Detect which cell encompasses the target text, then output its [x, y] center coordinate. 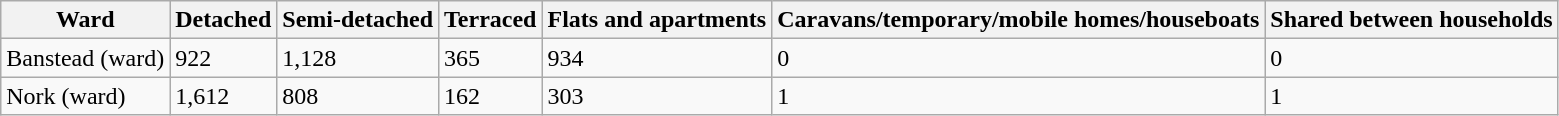
1,128 [358, 58]
Ward [86, 20]
Semi-detached [358, 20]
365 [490, 58]
Caravans/temporary/mobile homes/houseboats [1018, 20]
Nork (ward) [86, 96]
162 [490, 96]
Flats and apartments [657, 20]
303 [657, 96]
1,612 [224, 96]
Banstead (ward) [86, 58]
808 [358, 96]
934 [657, 58]
Shared between households [1412, 20]
Terraced [490, 20]
922 [224, 58]
Detached [224, 20]
